Provide the (x, y) coordinate of the cell's center where the given text is located.  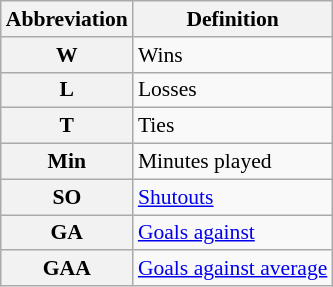
Shutouts (233, 197)
Goals against (233, 233)
Min (67, 162)
SO (67, 197)
Wins (233, 55)
GAA (67, 269)
Goals against average (233, 269)
Ties (233, 126)
T (67, 126)
L (67, 90)
Definition (233, 19)
Minutes played (233, 162)
GA (67, 233)
W (67, 55)
Losses (233, 90)
Abbreviation (67, 19)
